Provide the [X, Y] coordinate of the cell's center where the given text is located.  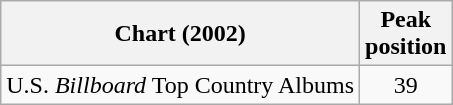
39 [406, 85]
U.S. Billboard Top Country Albums [180, 85]
Peakposition [406, 34]
Chart (2002) [180, 34]
